Search for the cell housing the specified text and yield its [x, y] center coordinate. 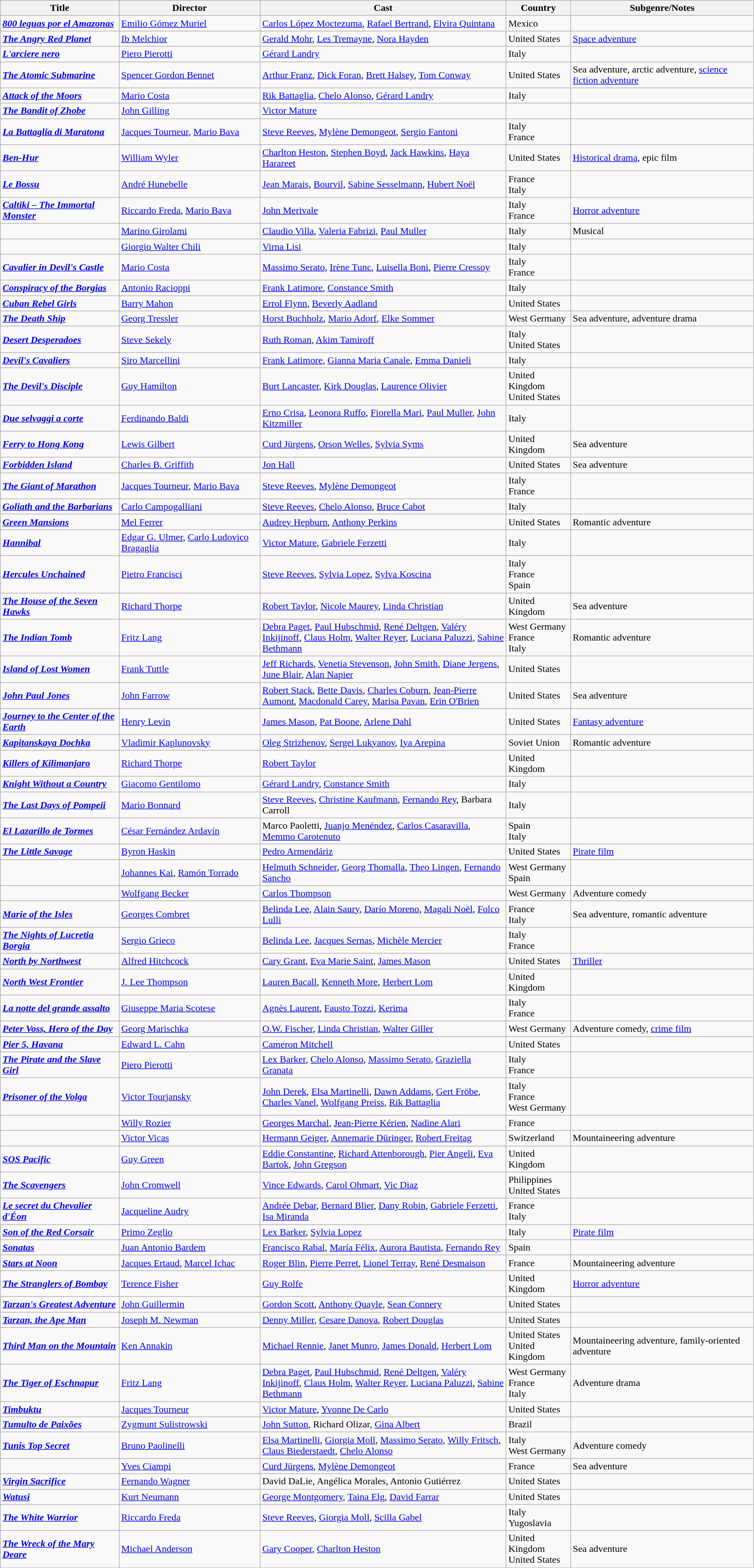
Kurt Neumann [190, 1497]
Edgar G. Ulmer, Carlo Ludovico Bragaglia [190, 542]
John Guillermin [190, 1304]
The Giant of Marathon [60, 486]
Cuban Rebel Girls [60, 303]
The Indian Tomb [60, 638]
Johannes Kai, Ramón Torrado [190, 873]
Marie of the Isles [60, 914]
ItalyUnited States [539, 339]
Victor Mature, Yvonne De Carlo [383, 1409]
Ib Melchior [190, 39]
Musical [662, 231]
Director [190, 8]
Knight Without a Country [60, 784]
Sea adventure, arctic adventure, science fiction adventure [662, 75]
David DaLie, Angélica Morales, Antonio Gutiérrez [383, 1481]
Victor Mature [383, 111]
SOS Pacific [60, 1159]
Le Bossu [60, 184]
César Fernández Ardavín [190, 831]
Roger Blin, Pierre Perret, Lionel Terray, René Desmaison [383, 1263]
Curd Jürgens, Mylène Demongeot [383, 1466]
Andrée Debar, Bernard Blier, Dany Robin, Gabriele Ferzetti, Isa Miranda [383, 1211]
Lex Barker, Chelo Alonso, Massimo Serato, Graziella Granata [383, 1065]
Guy Green [190, 1159]
John Merivale [383, 210]
North by Northwest [60, 961]
Audrey Hepburn, Anthony Perkins [383, 522]
Pedro Armendáriz [383, 852]
Curd Jürgens, Orson Welles, Sylvia Syms [383, 444]
Switzerland [539, 1138]
El Lazarillo de Tormes [60, 831]
Edward L. Cahn [190, 1044]
Mario Bonnard [190, 805]
Conspiracy of the Borgias [60, 288]
The Death Ship [60, 319]
Belinda Lee, Jacques Sernas, Michèle Mercier [383, 940]
United StatesUnited Kingdom [539, 1346]
Jean Marais, Bourvil, Sabine Sesselmann, Hubert Noël [383, 184]
Belinda Lee, Alain Saury, Darío Moreno, Magali Noël, Folco Lulli [383, 914]
PhilippinesUnited States [539, 1185]
Michael Anderson [190, 1549]
Robert Taylor [383, 763]
The Little Savage [60, 852]
Country [539, 8]
Thriller [662, 961]
Tumulto de Paixões [60, 1425]
Robert Taylor, Nicole Maurey, Linda Christian [383, 606]
John Paul Jones [60, 695]
Timbuktu [60, 1409]
Georges Marchal, Jean-Pierre Kérien, Nadine Alari [383, 1123]
Victor Mature, Gabriele Ferzetti [383, 542]
Adventure drama [662, 1383]
The Last Days of Pompeii [60, 805]
Jon Hall [383, 465]
Michael Rennie, Janet Munro, James Donald, Herbert Lom [383, 1346]
Massimo Serato, Irène Tunc, Luisella Boni, Pierre Cressoy [383, 268]
Adventure comedy, crime film [662, 1029]
Ben-Hur [60, 158]
Sea adventure, adventure drama [662, 319]
John Derek, Elsa Martinelli, Dawn Addams, Gert Fröbe, Charles Vanel, Wolfgang Preiss, Rik Battaglia [383, 1097]
The House of the Seven Hawks [60, 606]
Errol Flynn, Beverly Aadland [383, 303]
Joseph M. Newman [190, 1319]
Terence Fisher [190, 1284]
Ferdinando Baldi [190, 418]
Journey to the Center of the Earth [60, 722]
John Cromwell [190, 1185]
Ruth Roman, Akim Tamiroff [383, 339]
Horst Buchholz, Mario Adorf, Elke Sommer [383, 319]
The Wreck of the Mary Deare [60, 1549]
Bruno Paolinelli [190, 1446]
Jeff Richards, Venetia Stevenson, John Smith, Diane Jergens, June Blair, Alan Napier [383, 670]
Frank Tuttle [190, 670]
Jacques Tourneur [190, 1409]
Fernando Wagner [190, 1481]
Island of Lost Women [60, 670]
Green Mansions [60, 522]
North West Frontier [60, 981]
The Stranglers of Bombay [60, 1284]
Fantasy adventure [662, 722]
Cavalier in Devil's Castle [60, 268]
Charles B. Griffith [190, 465]
The Angry Red Planet [60, 39]
Sergio Grieco [190, 940]
Virna Lisi [383, 246]
Hannibal [60, 542]
Killers of Kilimanjaro [60, 763]
Devil's Cavaliers [60, 360]
Mexico [539, 23]
Lex Barker, Sylvia Lopez [383, 1232]
SpainItaly [539, 831]
Due selvaggi a corte [60, 418]
The Scavengers [60, 1185]
Steve Sekely [190, 339]
Sonatas [60, 1247]
Yves Ciampi [190, 1466]
Steve Reeves, Chelo Alonso, Bruce Cabot [383, 506]
Title [60, 8]
Robert Stack, Bette Davis, Charles Coburn, Jean-Pierre Aumont, Macdonald Carey, Marisa Pavan, Erin O'Brien [383, 695]
Brazil [539, 1425]
Peter Voss, Hero of the Day [60, 1029]
ItalyWest Germany [539, 1446]
Lewis Gilbert [190, 444]
William Wyler [190, 158]
Marino Girolami [190, 231]
Soviet Union [539, 743]
George Montgomery, Taina Elg, David Farrar [383, 1497]
Caltiki – The Immortal Monster [60, 210]
Sea adventure, romantic adventure [662, 914]
Arthur Franz, Dick Foran, Brett Halsey, Tom Conway [383, 75]
Spain [539, 1247]
Pier 5, Havana [60, 1044]
Zygmunt Sulistrowski [190, 1425]
ItalyYugoslavia [539, 1517]
Carlo Campogalliani [190, 506]
Georges Combret [190, 914]
Steve Reeves, Mylène Demongeot [383, 486]
Primo Zeglio [190, 1232]
Victor Vicas [190, 1138]
Agnès Laurent, Fausto Tozzi, Kerima [383, 1008]
West GermanySpain [539, 873]
Giacomo Gentilomo [190, 784]
Georg Tressler [190, 319]
Desert Desperadoes [60, 339]
Attack of the Moors [60, 95]
La Battaglia di Maratona [60, 131]
John Sutton, Richard Olizar, Gina Albert [383, 1425]
800 leguas por el Amazonas [60, 23]
Vladimir Kaplunovsky [190, 743]
Hercules Unchained [60, 574]
Antonio Racioppi [190, 288]
Tarzan, the Ape Man [60, 1319]
Pietro Francisci [190, 574]
Mountaineering adventure, family-oriented adventure [662, 1346]
The Pirate and the Slave Girl [60, 1065]
Tarzan's Greatest Adventure [60, 1304]
The Tiger of Eschnapur [60, 1383]
Denny Miller, Cesare Danova, Robert Douglas [383, 1319]
Elsa Martinelli, Giorgia Moll, Massimo Serato, Willy Fritsch, Claus Biederstaedt, Chelo Alonso [383, 1446]
Lauren Bacall, Kenneth More, Herbert Lom [383, 981]
Claudio Villa, Valeria Fabrizi, Paul Muller [383, 231]
Kapitanskaya Dochka [60, 743]
Emilio Gómez Muriel [190, 23]
Gary Cooper, Charlton Heston [383, 1549]
Charlton Heston, Stephen Boyd, Jack Hawkins, Haya Harareet [383, 158]
Guy Rolfe [383, 1284]
Watusi [60, 1497]
Giuseppe Maria Scotese [190, 1008]
Riccardo Freda, Mario Bava [190, 210]
J. Lee Thompson [190, 981]
L'arciere nero [60, 54]
John Gilling [190, 111]
Siro Marcellini [190, 360]
Hermann Geiger, Annemarie Düringer, Robert Freitag [383, 1138]
Subgenre/Notes [662, 8]
Steve Reeves, Giorgia Moll, Scilla Gabel [383, 1517]
Gérard Landry, Constance Smith [383, 784]
Guy Hamilton [190, 386]
Marco Paoletti, Juanjo Menéndez, Carlos Casaravilla, Memmo Carotenuto [383, 831]
Gérard Landry [383, 54]
Willy Rozier [190, 1123]
John Farrow [190, 695]
Ken Annakin [190, 1346]
Forbidden Island [60, 465]
Oleg Strizhenov, Sergei Lukyanov, Iya Arepina [383, 743]
The White Warrior [60, 1517]
ItalyFranceSpain [539, 574]
Steve Reeves, Mylène Demongeot, Sergio Fantoni [383, 131]
Francisco Rabal, María Félix, Aurora Bautista, Fernando Rey [383, 1247]
Burt Lancaster, Kirk Douglas, Laurence Olivier [383, 386]
The Atomic Submarine [60, 75]
Eddie Constantine, Richard Attenborough, Pier Angeli, Eva Bartok, John Gregson [383, 1159]
The Devil's Disciple [60, 386]
Alfred Hitchcock [190, 961]
O.W. Fischer, Linda Christian, Walter Giller [383, 1029]
Tunis Top Secret [60, 1446]
Jacqueline Audry [190, 1211]
Steve Reeves, Sylvia Lopez, Sylva Koscina [383, 574]
Byron Haskin [190, 852]
Spencer Gordon Bennet [190, 75]
Frank Latimore, Gianna Maria Canale, Emma Danieli [383, 360]
Barry Mahon [190, 303]
Victor Tourjansky [190, 1097]
Gerald Mohr, Les Tremayne, Nora Hayden [383, 39]
Mel Ferrer [190, 522]
Historical drama, epic film [662, 158]
Carlos Thompson [383, 893]
Steve Reeves, Christine Kaufmann, Fernando Rey, Barbara Carroll [383, 805]
Stars at Noon [60, 1263]
La notte del grande assalto [60, 1008]
Le secret du Chevalier d'Éon [60, 1211]
Cary Grant, Eva Marie Saint, James Mason [383, 961]
Erno Crisa, Leonora Ruffo, Fiorella Mari, Paul Muller, John Kitzmiller [383, 418]
Goliath and the Barbarians [60, 506]
Jacques Ertaud, Marcel Ichac [190, 1263]
Cameron Mitchell [383, 1044]
Henry Levin [190, 722]
Third Man on the Mountain [60, 1346]
Space adventure [662, 39]
The Nights of Lucretia Borgia [60, 940]
Frank Latimore, Constance Smith [383, 288]
Prisoner of the Volga [60, 1097]
Carlos López Moctezuma, Rafael Bertrand, Elvira Quintana [383, 23]
The Bandit of Zhobe [60, 111]
Wolfgang Becker [190, 893]
Gordon Scott, Anthony Quayle, Sean Connery [383, 1304]
Helmuth Schneider, Georg Thomalla, Theo Lingen, Fernando Sancho [383, 873]
ItalyFranceWest Germany [539, 1097]
Giorgio Walter Chili [190, 246]
Vince Edwards, Carol Ohmart, Vic Diaz [383, 1185]
Cast [383, 8]
André Hunebelle [190, 184]
Juan Antonio Bardem [190, 1247]
Son of the Red Corsair [60, 1232]
Virgin Sacrifice [60, 1481]
Ferry to Hong Kong [60, 444]
Riccardo Freda [190, 1517]
James Mason, Pat Boone, Arlene Dahl [383, 722]
Georg Marischka [190, 1029]
Rik Battaglia, Chelo Alonso, Gérard Landry [383, 95]
